Return (X, Y) of the center of cell containing provided text 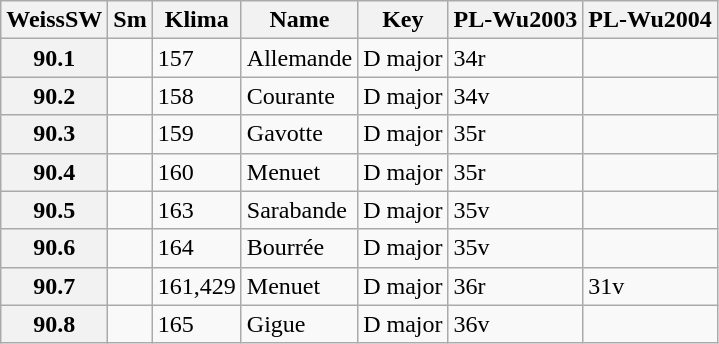
158 (196, 96)
36r (516, 286)
34v (516, 96)
Allemande (299, 58)
Sarabande (299, 210)
90.1 (54, 58)
31v (650, 286)
36v (516, 324)
Klima (196, 20)
PL-Wu2004 (650, 20)
161,429 (196, 286)
Courante (299, 96)
34r (516, 58)
Sm (130, 20)
Gavotte (299, 134)
Gigue (299, 324)
WeissSW (54, 20)
Bourrée (299, 248)
90.2 (54, 96)
Name (299, 20)
165 (196, 324)
90.3 (54, 134)
90.7 (54, 286)
90.6 (54, 248)
90.8 (54, 324)
160 (196, 172)
90.4 (54, 172)
90.5 (54, 210)
159 (196, 134)
163 (196, 210)
Key (403, 20)
PL-Wu2003 (516, 20)
157 (196, 58)
164 (196, 248)
